Find where the given text appears and provide that cell's center as [x, y] coordinate. 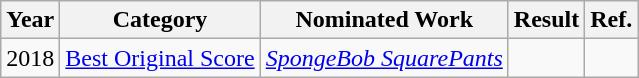
Category [160, 20]
Ref. [612, 20]
Result [546, 20]
Nominated Work [384, 20]
SpongeBob SquarePants [384, 58]
2018 [30, 58]
Year [30, 20]
Best Original Score [160, 58]
